Detect which cell encompasses the target text, then output its [X, Y] center coordinate. 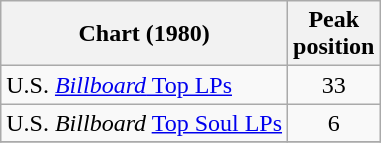
6 [334, 123]
U.S. Billboard Top Soul LPs [144, 123]
U.S. Billboard Top LPs [144, 85]
Peakposition [334, 34]
33 [334, 85]
Chart (1980) [144, 34]
